Detect which cell encompasses the target text, then output its (x, y) center coordinate. 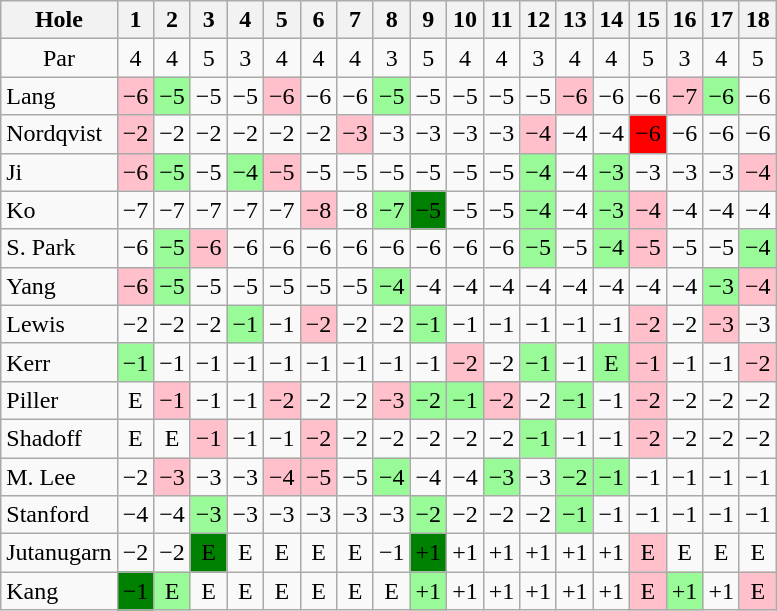
M. Lee (59, 477)
Ko (59, 210)
Ji (59, 172)
12 (538, 20)
S. Park (59, 248)
10 (466, 20)
Kerr (59, 362)
Lewis (59, 324)
Hole (59, 20)
Nordqvist (59, 134)
14 (612, 20)
Piller (59, 400)
1 (136, 20)
2 (172, 20)
13 (574, 20)
16 (684, 20)
8 (392, 20)
11 (502, 20)
Shadoff (59, 438)
9 (428, 20)
Kang (59, 591)
Par (59, 58)
17 (722, 20)
Lang (59, 96)
Stanford (59, 515)
Jutanugarn (59, 553)
7 (356, 20)
15 (648, 20)
18 (758, 20)
Yang (59, 286)
6 (318, 20)
